From the cell containing the given text, extract its center point as (x, y) coordinate. 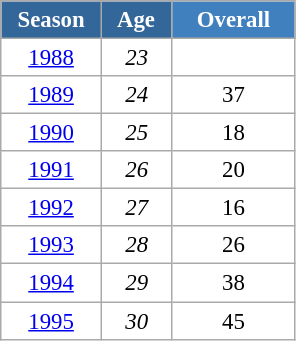
30 (136, 321)
16 (234, 208)
38 (234, 283)
1994 (52, 283)
27 (136, 208)
1990 (52, 133)
18 (234, 133)
24 (136, 95)
29 (136, 283)
1991 (52, 170)
1988 (52, 58)
45 (234, 321)
1995 (52, 321)
1992 (52, 208)
20 (234, 170)
37 (234, 95)
Age (136, 20)
Season (52, 20)
1993 (52, 245)
25 (136, 133)
23 (136, 58)
Overall (234, 20)
28 (136, 245)
1989 (52, 95)
